Locate the cell with the specified text and output its [x, y] center coordinate. 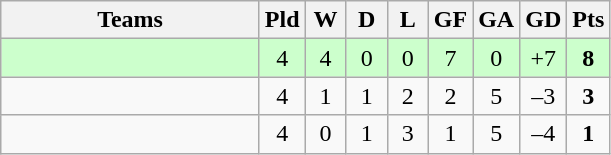
D [366, 20]
–4 [544, 134]
Pts [588, 20]
7 [450, 58]
GA [496, 20]
GD [544, 20]
GF [450, 20]
W [326, 20]
Pld [282, 20]
Teams [130, 20]
L [408, 20]
–3 [544, 96]
+7 [544, 58]
8 [588, 58]
